For the text-containing cell, return its midpoint in (x, y) coordinate format. 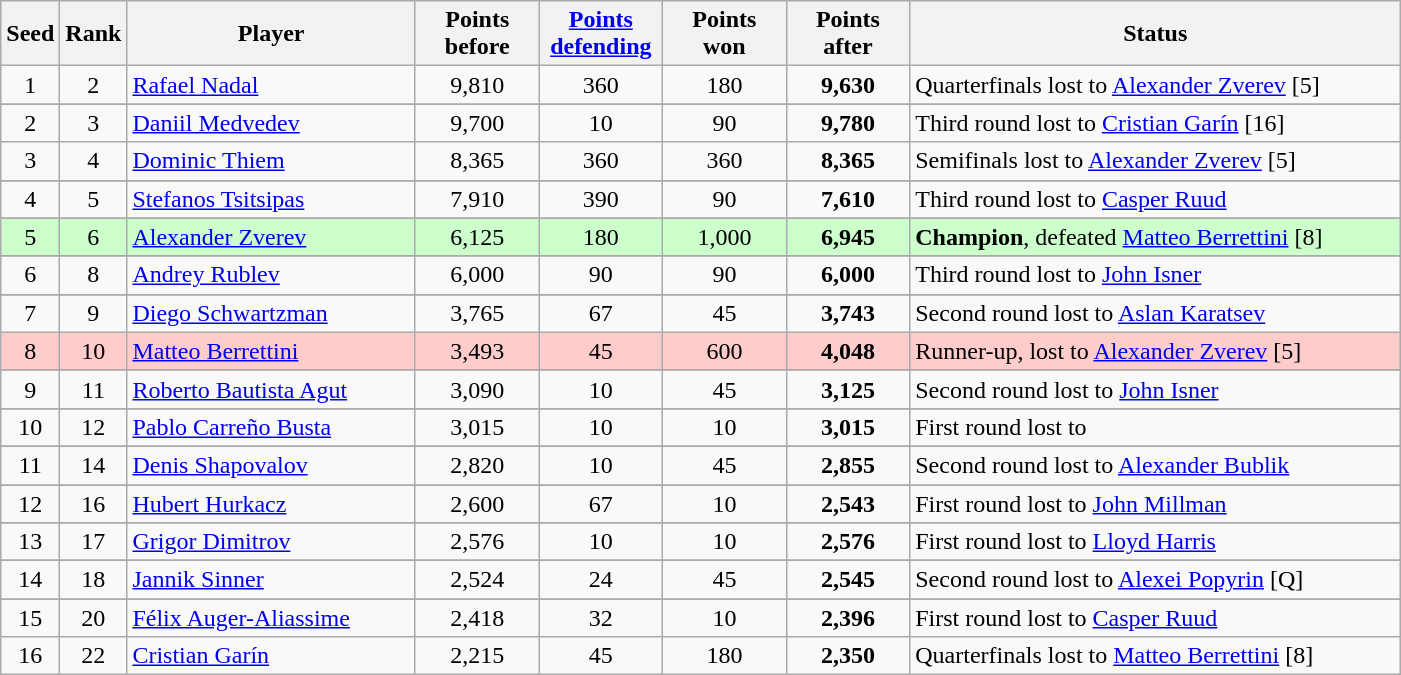
9,780 (848, 123)
3,493 (477, 351)
Third round lost to Cristian Garín [16] (1156, 123)
Denis Shapovalov (272, 465)
Points before (477, 34)
6,945 (848, 237)
20 (94, 618)
Alexander Zverev (272, 237)
2,820 (477, 465)
Player (272, 34)
9,700 (477, 123)
Diego Schwartzman (272, 313)
Félix Auger-Aliassime (272, 618)
Runner-up, lost to Alexander Zverev [5] (1156, 351)
2,215 (477, 656)
Second round lost to Aslan Karatsev (1156, 313)
2,543 (848, 503)
2,524 (477, 580)
First round lost to (1156, 427)
2,350 (848, 656)
Second round lost to Alexei Popyrin [Q] (1156, 580)
Dominic Thiem (272, 161)
Second round lost to John Isner (1156, 389)
18 (94, 580)
9,630 (848, 85)
Andrey Rublev (272, 275)
390 (601, 199)
17 (94, 542)
1 (30, 85)
First round lost to Casper Ruud (1156, 618)
Semifinals lost to Alexander Zverev [5] (1156, 161)
First round lost to Lloyd Harris (1156, 542)
13 (30, 542)
2,600 (477, 503)
3,125 (848, 389)
Rank (94, 34)
Third round lost to John Isner (1156, 275)
3,743 (848, 313)
Pablo Carreño Busta (272, 427)
Champion, defeated Matteo Berrettini [8] (1156, 237)
Quarterfinals lost to Matteo Berrettini [8] (1156, 656)
7,910 (477, 199)
2,545 (848, 580)
Jannik Sinner (272, 580)
Seed (30, 34)
4,048 (848, 351)
32 (601, 618)
Points won (725, 34)
22 (94, 656)
3,090 (477, 389)
Rafael Nadal (272, 85)
Matteo Berrettini (272, 351)
Second round lost to Alexander Bublik (1156, 465)
600 (725, 351)
2,855 (848, 465)
First round lost to John Millman (1156, 503)
Status (1156, 34)
Roberto Bautista Agut (272, 389)
7 (30, 313)
Cristian Garín (272, 656)
2,418 (477, 618)
Daniil Medvedev (272, 123)
Hubert Hurkacz (272, 503)
Points defending (601, 34)
Quarterfinals lost to Alexander Zverev [5] (1156, 85)
7,610 (848, 199)
24 (601, 580)
Third round lost to Casper Ruud (1156, 199)
9,810 (477, 85)
Stefanos Tsitsipas (272, 199)
1,000 (725, 237)
3,765 (477, 313)
6,125 (477, 237)
Grigor Dimitrov (272, 542)
2,396 (848, 618)
Points after (848, 34)
15 (30, 618)
